Scan for the cell matching the given text and deliver its (X, Y) coordinate at center. 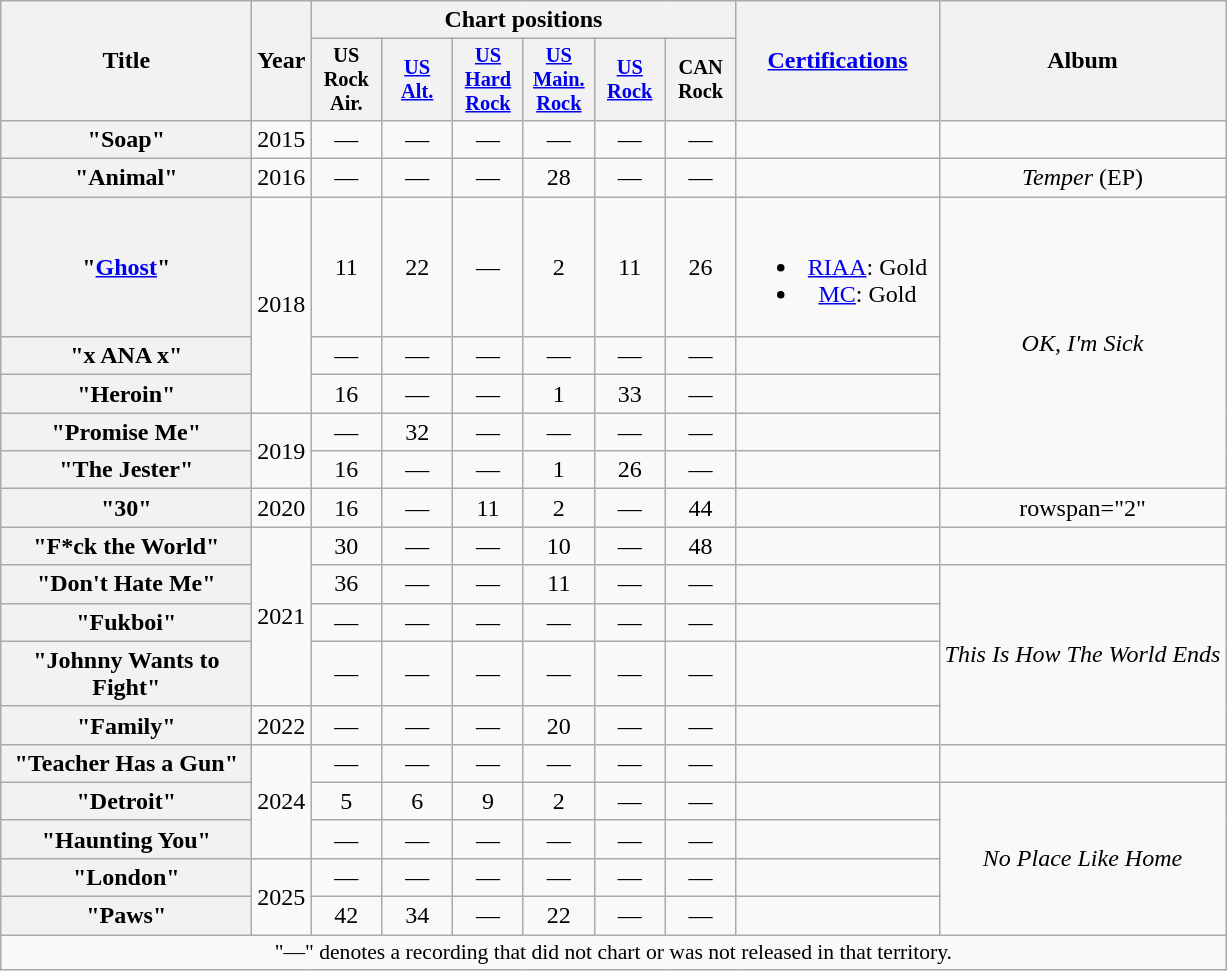
"Don't Hate Me" (126, 584)
"Animal" (126, 178)
"Haunting You" (126, 839)
48 (700, 546)
"Promise Me" (126, 432)
"Detroit" (126, 801)
2021 (282, 616)
This Is How The World Ends (1082, 654)
10 (558, 546)
USAlt. (418, 80)
2020 (282, 508)
36 (346, 584)
5 (346, 801)
2016 (282, 178)
"Paws" (126, 916)
"x ANA x" (126, 356)
No Place Like Home (1082, 858)
9 (488, 801)
"Johnny Wants to Fight" (126, 674)
"Ghost" (126, 267)
2024 (282, 801)
CANRock (700, 80)
RIAA: GoldMC: Gold (838, 267)
Title (126, 61)
OK, I'm Sick (1082, 343)
"The Jester" (126, 470)
30 (346, 546)
USHard Rock (488, 80)
2022 (282, 725)
Year (282, 61)
33 (630, 394)
"F*ck the World" (126, 546)
20 (558, 725)
2025 (282, 896)
Temper (EP) (1082, 178)
"London" (126, 877)
USRock (630, 80)
USRockAir. (346, 80)
"Teacher Has a Gun" (126, 763)
6 (418, 801)
Chart positions (524, 20)
32 (418, 432)
"—" denotes a recording that did not chart or was not released in that territory. (614, 953)
2018 (282, 305)
Certifications (838, 61)
44 (700, 508)
28 (558, 178)
2015 (282, 139)
42 (346, 916)
"Family" (126, 725)
2019 (282, 451)
rowspan="2" (1082, 508)
Album (1082, 61)
USMain.Rock (558, 80)
34 (418, 916)
"30" (126, 508)
"Fukboi" (126, 622)
"Heroin" (126, 394)
"Soap" (126, 139)
